Extract the [X, Y] coordinate from the center of the cell holding the provided text.  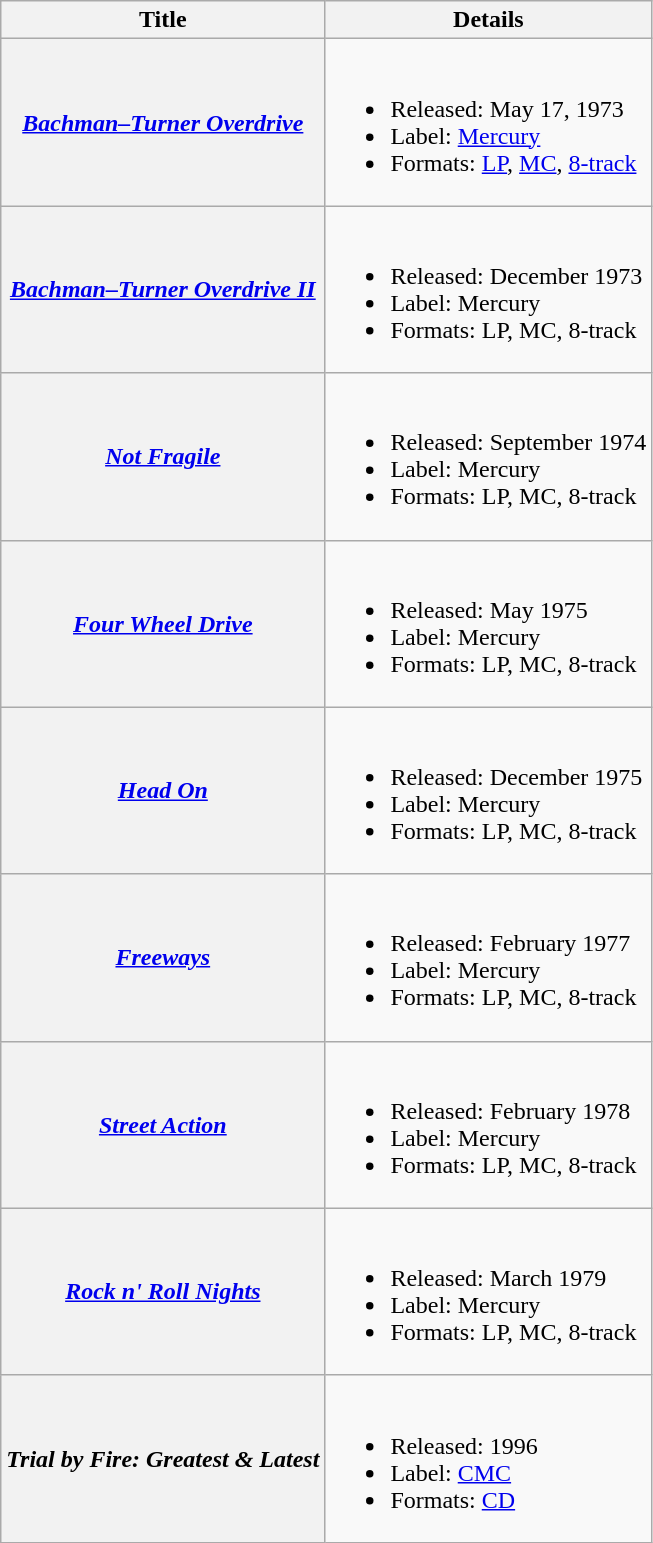
Released: May 1975Label: MercuryFormats: LP, MC, 8-track [488, 624]
Bachman–Turner Overdrive [163, 122]
Released: December 1973Label: MercuryFormats: LP, MC, 8-track [488, 290]
Four Wheel Drive [163, 624]
Released: May 17, 1973Label: MercuryFormats: LP, MC, 8-track [488, 122]
Bachman–Turner Overdrive II [163, 290]
Trial by Fire: Greatest & Latest [163, 1458]
Released: March 1979Label: MercuryFormats: LP, MC, 8-track [488, 1292]
Released: September 1974Label: MercuryFormats: LP, MC, 8-track [488, 456]
Released: February 1978Label: MercuryFormats: LP, MC, 8-track [488, 1124]
Freeways [163, 958]
Details [488, 20]
Not Fragile [163, 456]
Street Action [163, 1124]
Title [163, 20]
Released: 1996Label: CMCFormats: CD [488, 1458]
Released: December 1975Label: MercuryFormats: LP, MC, 8-track [488, 790]
Released: February 1977Label: MercuryFormats: LP, MC, 8-track [488, 958]
Head On [163, 790]
Rock n' Roll Nights [163, 1292]
